Return (x, y) of the center of cell containing provided text 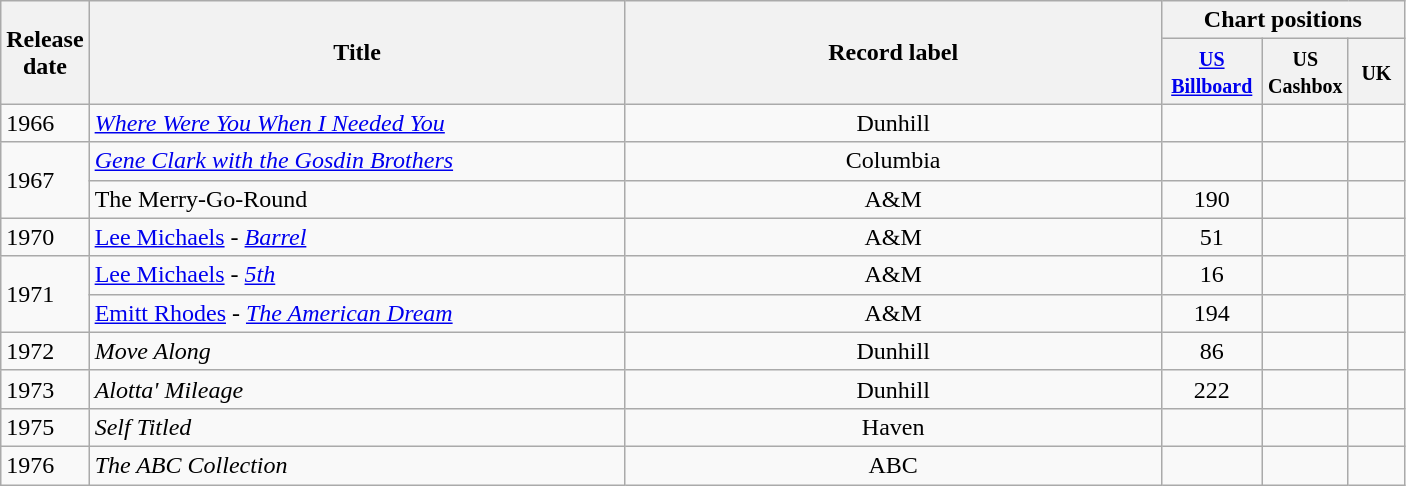
1975 (45, 427)
Columbia (893, 161)
Lee Michaels - 5th (357, 275)
1967 (45, 180)
The Merry-Go-Round (357, 199)
Haven (893, 427)
Gene Clark with the Gosdin Brothers (357, 161)
Move Along (357, 351)
1971 (45, 294)
Release date (45, 52)
1970 (45, 237)
ABC (893, 465)
1966 (45, 123)
US Cashbox (1305, 72)
16 (1212, 275)
222 (1212, 389)
Emitt Rhodes - The American Dream (357, 313)
51 (1212, 237)
US Billboard (1212, 72)
1972 (45, 351)
Title (357, 52)
Chart positions (1282, 20)
190 (1212, 199)
1976 (45, 465)
The ABC Collection (357, 465)
Alotta' Mileage (357, 389)
1973 (45, 389)
Self Titled (357, 427)
UK (1376, 72)
Where Were You When I Needed You (357, 123)
Lee Michaels - Barrel (357, 237)
86 (1212, 351)
194 (1212, 313)
Record label (893, 52)
